Determine the (x, y) coordinate at the center of the cell enclosing the given text.  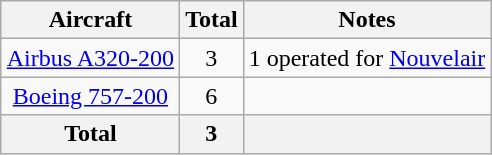
Boeing 757-200 (90, 96)
Aircraft (90, 20)
6 (212, 96)
1 operated for Nouvelair (367, 58)
Airbus A320-200 (90, 58)
Notes (367, 20)
